Output the (x, y) coordinate of the center of the cell containing the given text.  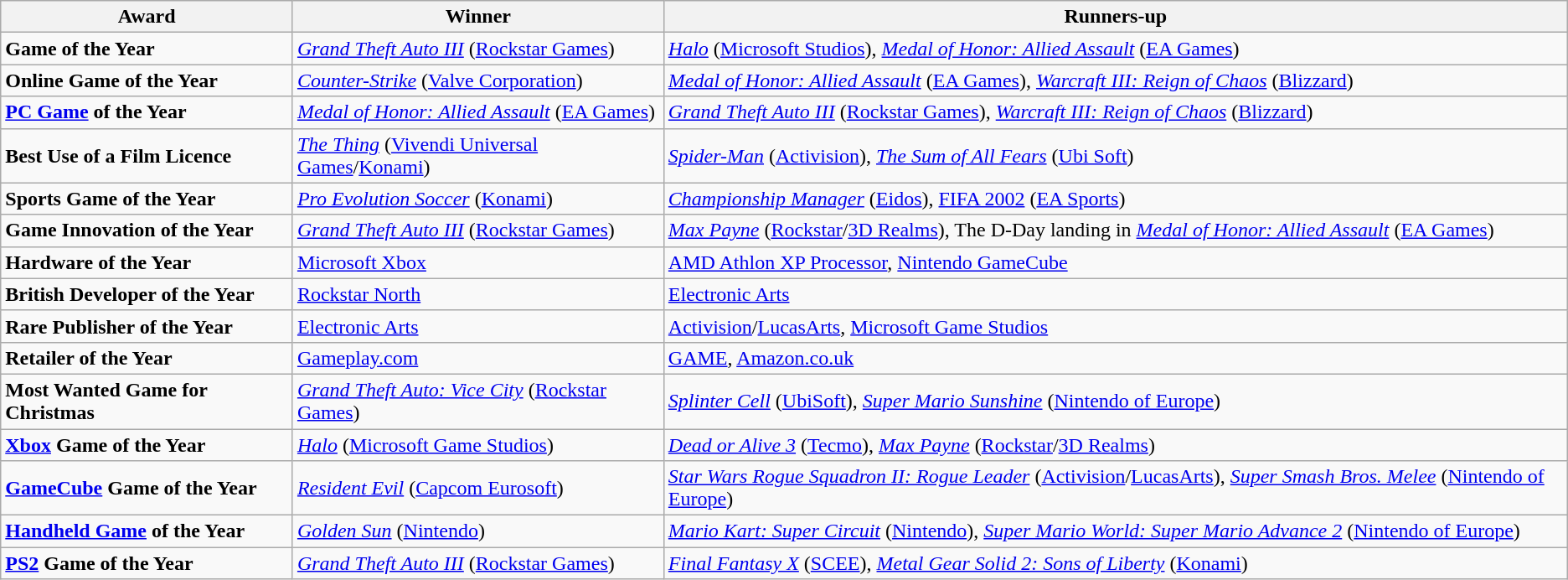
Golden Sun (Nintendo) (477, 531)
Best Use of a Film Licence (147, 156)
Medal of Honor: Allied Assault (EA Games), Warcraft III: Reign of Chaos (Blizzard) (1116, 80)
Game of the Year (147, 49)
Grand Theft Auto III (Rockstar Games), Warcraft III: Reign of Chaos (Blizzard) (1116, 112)
Halo (Microsoft Studios), Medal of Honor: Allied Assault (EA Games) (1116, 49)
Grand Theft Auto: Vice City (Rockstar Games) (477, 401)
PS2 Game of the Year (147, 563)
Game Innovation of the Year (147, 230)
GAME, Amazon.co.uk (1116, 358)
Activision/LucasArts, Microsoft Game Studios (1116, 326)
Rare Publisher of the Year (147, 326)
Retailer of the Year (147, 358)
Runners-up (1116, 17)
British Developer of the Year (147, 294)
Hardware of the Year (147, 262)
Microsoft Xbox (477, 262)
Dead or Alive 3 (Tecmo), Max Payne (Rockstar/3D Realms) (1116, 445)
Mario Kart: Super Circuit (Nintendo), Super Mario World: Super Mario Advance 2 (Nintendo of Europe) (1116, 531)
PC Game of the Year (147, 112)
Resident Evil (Capcom Eurosoft) (477, 488)
Pro Evolution Soccer (Konami) (477, 199)
Handheld Game of the Year (147, 531)
Rockstar North (477, 294)
Max Payne (Rockstar/3D Realms), The D-Day landing in Medal of Honor: Allied Assault (EA Games) (1116, 230)
Sports Game of the Year (147, 199)
Gameplay.com (477, 358)
The Thing (Vivendi Universal Games/Konami) (477, 156)
Winner (477, 17)
Halo (Microsoft Game Studios) (477, 445)
AMD Athlon XP Processor, Nintendo GameCube (1116, 262)
Star Wars Rogue Squadron II: Rogue Leader (Activision/LucasArts), Super Smash Bros. Melee (Nintendo of Europe) (1116, 488)
Final Fantasy X (SCEE), Metal Gear Solid 2: Sons of Liberty (Konami) (1116, 563)
Spider-Man (Activision), The Sum of All Fears (Ubi Soft) (1116, 156)
Championship Manager (Eidos), FIFA 2002 (EA Sports) (1116, 199)
Online Game of the Year (147, 80)
Counter-Strike (Valve Corporation) (477, 80)
Award (147, 17)
Xbox Game of the Year (147, 445)
Most Wanted Game for Christmas (147, 401)
GameCube Game of the Year (147, 488)
Medal of Honor: Allied Assault (EA Games) (477, 112)
Splinter Cell (UbiSoft), Super Mario Sunshine (Nintendo of Europe) (1116, 401)
